Identify which cell holds the provided text, then report its [x, y] central coordinate. 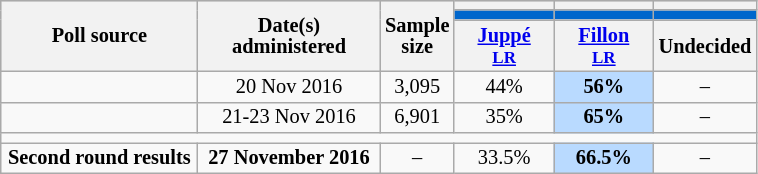
Second round results [100, 158]
JuppéLR [504, 46]
FillonLR [604, 46]
44% [504, 86]
35% [504, 118]
33.5% [504, 158]
27 November 2016 [289, 158]
66.5% [604, 158]
Undecided [706, 46]
3,095 [417, 86]
56% [604, 86]
6,901 [417, 118]
Date(s)administered [289, 36]
20 Nov 2016 [289, 86]
Poll source [100, 36]
Sample size [417, 36]
65% [604, 118]
21-23 Nov 2016 [289, 118]
